Return the (x, y) coordinate for the center point of the cell that contains the specified text.  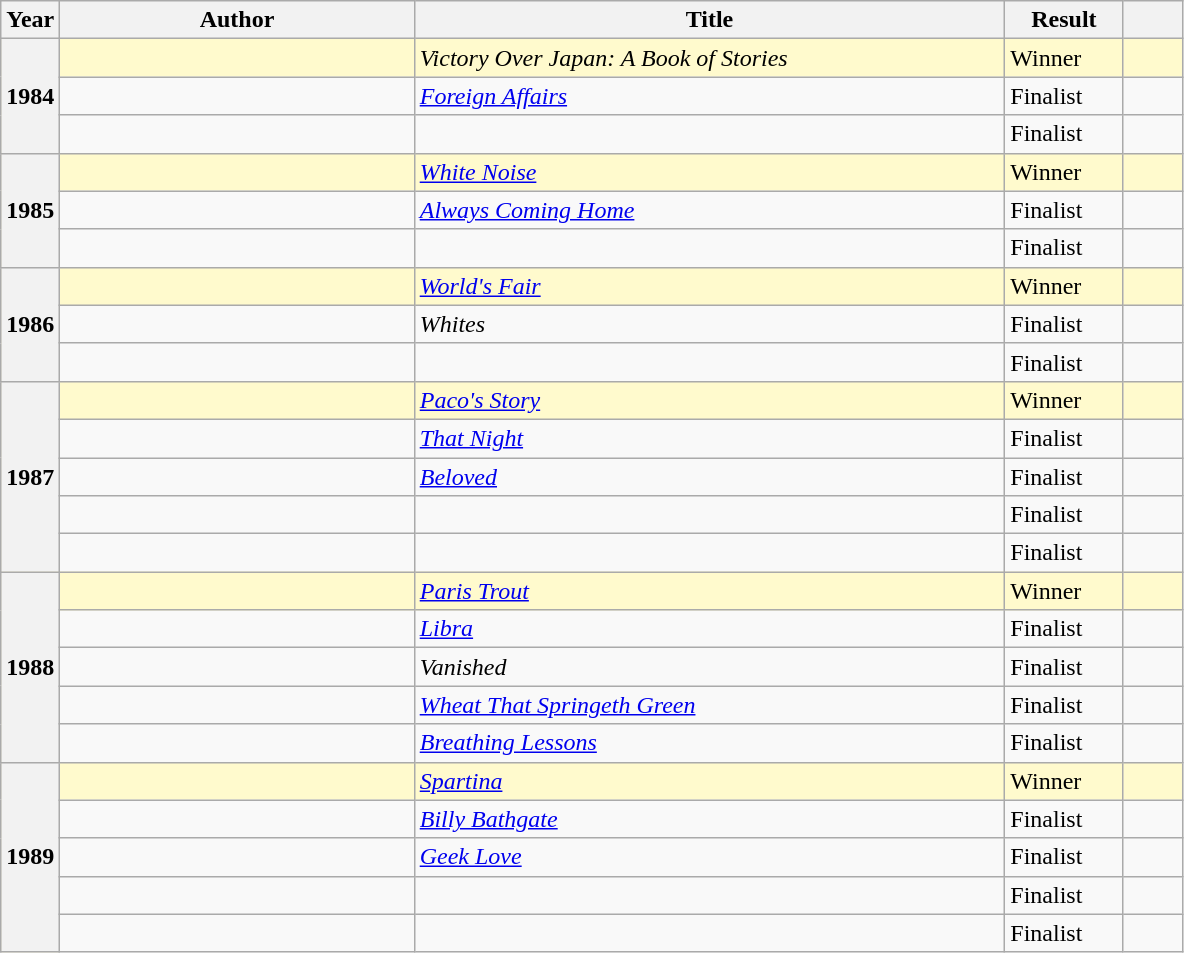
Geek Love (710, 857)
White Noise (710, 172)
1985 (30, 210)
1988 (30, 667)
World's Fair (710, 286)
Always Coming Home (710, 210)
Victory Over Japan: A Book of Stories (710, 58)
Whites (710, 324)
That Night (710, 438)
Vanished (710, 667)
Result (1064, 20)
Beloved (710, 477)
Year (30, 20)
1989 (30, 857)
Spartina (710, 781)
1986 (30, 324)
Foreign Affairs (710, 96)
Breathing Lessons (710, 743)
Wheat That Springeth Green (710, 705)
Paco's Story (710, 400)
Author (237, 20)
1987 (30, 476)
Paris Trout (710, 591)
Billy Bathgate (710, 819)
Title (710, 20)
1984 (30, 96)
Libra (710, 629)
